Extract the (x, y) coordinate from the center of the cell holding the provided text.  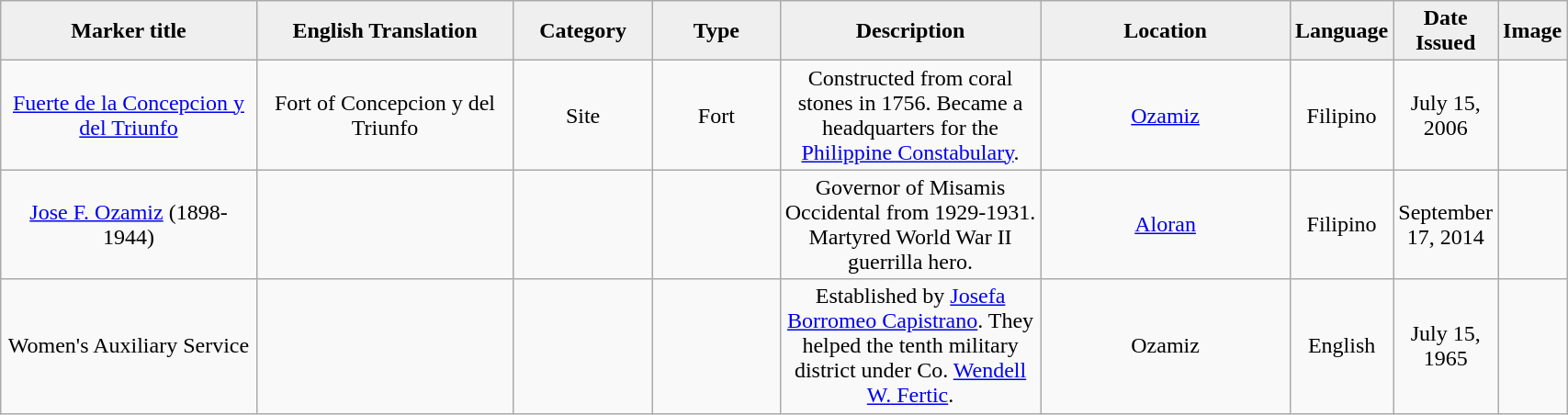
Established by Josefa Borromeo Capistrano. They helped the tenth military district under Co. Wendell W. Fertic. (910, 346)
Image (1532, 31)
September 17, 2014 (1446, 224)
Marker title (129, 31)
Category (583, 31)
Aloran (1166, 224)
Fort of Concepcion y del Triunfo (385, 116)
Language (1341, 31)
Site (583, 116)
Type (716, 31)
Description (910, 31)
July 15, 1965 (1446, 346)
English Translation (385, 31)
Women's Auxiliary Service (129, 346)
English (1341, 346)
Fort (716, 116)
Fuerte de la Concepcion y del Triunfo (129, 116)
Date Issued (1446, 31)
July 15, 2006 (1446, 116)
Jose F. Ozamiz (1898-1944) (129, 224)
Governor of Misamis Occidental from 1929-1931. Martyred World War II guerrilla hero. (910, 224)
Constructed from coral stones in 1756. Became a headquarters for the Philippine Constabulary. (910, 116)
Location (1166, 31)
